Pinpoint the cell where the given text exists, returning its [X, Y] midpoint coordinate. 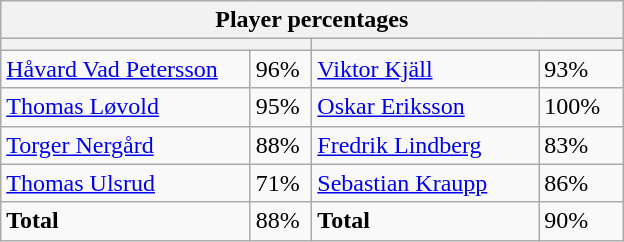
86% [581, 183]
93% [581, 69]
Håvard Vad Petersson [126, 69]
95% [281, 107]
100% [581, 107]
Thomas Ulsrud [126, 183]
Player percentages [312, 20]
83% [581, 145]
90% [581, 221]
Torger Nergård [126, 145]
Fredrik Lindberg [426, 145]
Oskar Eriksson [426, 107]
Sebastian Kraupp [426, 183]
Viktor Kjäll [426, 69]
96% [281, 69]
71% [281, 183]
Thomas Løvold [126, 107]
